Scan for the cell matching the given text and deliver its [x, y] coordinate at center. 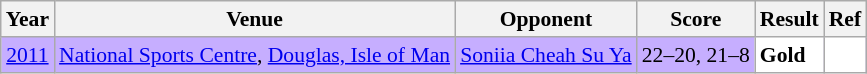
2011 [28, 55]
Soniia Cheah Su Ya [546, 55]
Ref [845, 19]
Result [790, 19]
Score [696, 19]
National Sports Centre, Douglas, Isle of Man [254, 55]
Gold [790, 55]
22–20, 21–8 [696, 55]
Opponent [546, 19]
Year [28, 19]
Venue [254, 19]
